Return the (x, y) coordinate for the center point of the cell that contains the specified text.  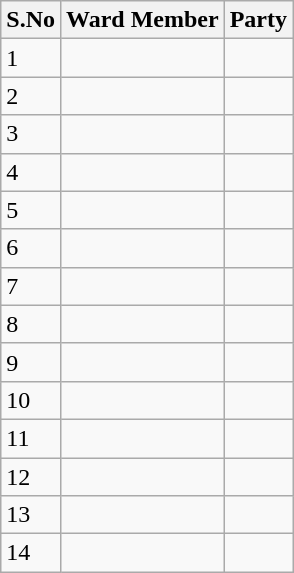
3 (31, 134)
14 (31, 553)
8 (31, 324)
11 (31, 438)
S.No (31, 20)
Ward Member (142, 20)
12 (31, 477)
1 (31, 58)
7 (31, 286)
13 (31, 515)
6 (31, 248)
5 (31, 210)
4 (31, 172)
Party (258, 20)
10 (31, 400)
9 (31, 362)
2 (31, 96)
